Pinpoint the cell where the given text exists, returning its [X, Y] midpoint coordinate. 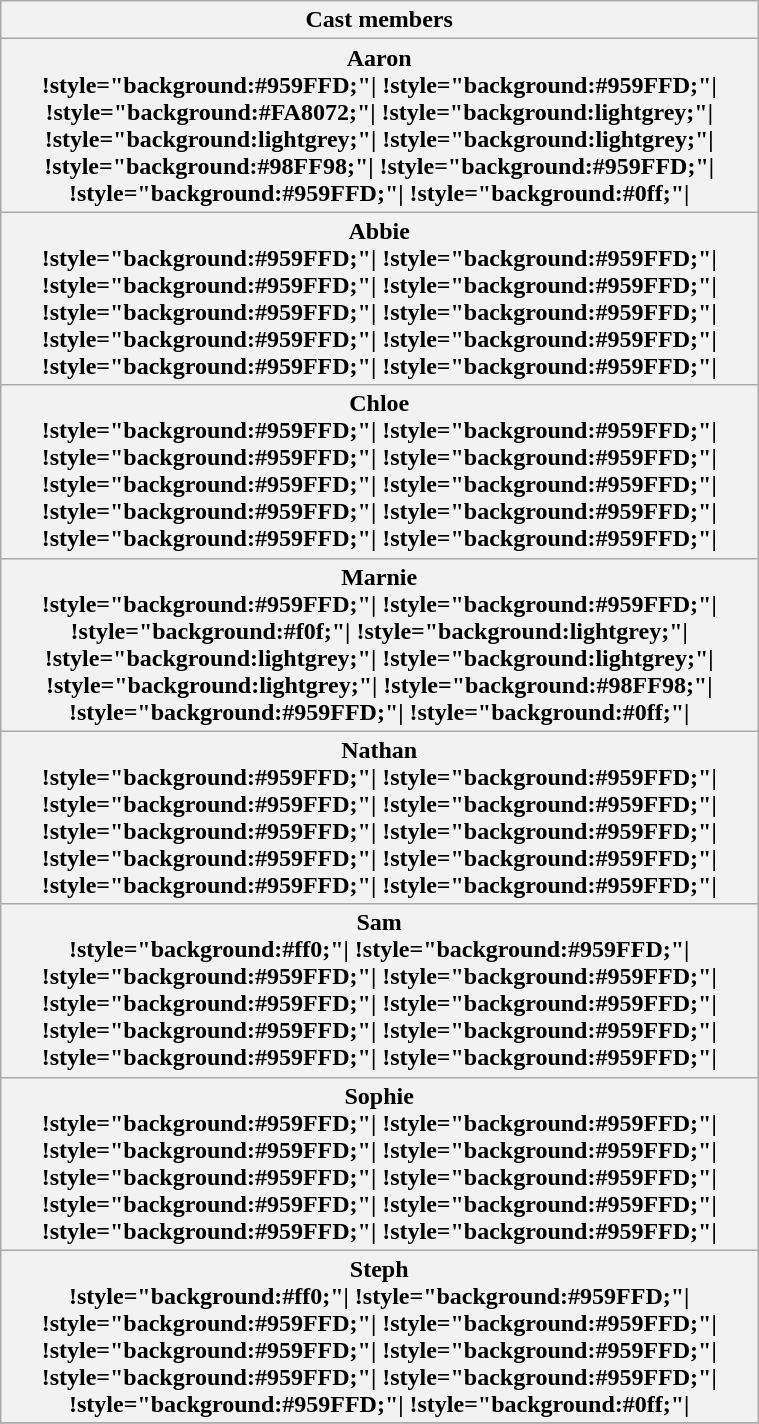
Cast members [380, 20]
